Return the [X, Y] coordinate for the center point of the cell that contains the specified text.  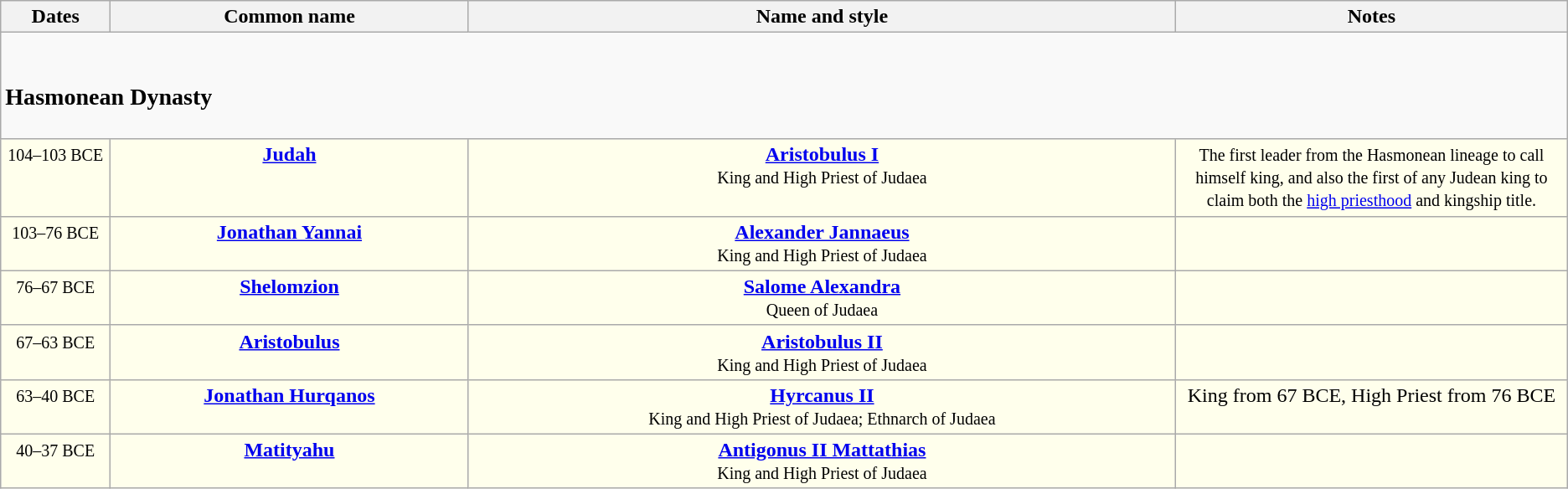
40–37 BCE [55, 461]
Jonathan Yannai [290, 243]
Hyrcanus IIKing and High Priest of Judaea; Ethnarch of Judaea [822, 407]
Matityahu [290, 461]
Aristobulus [290, 352]
Notes [1372, 17]
63–40 BCE [55, 407]
104–103 BCE [55, 178]
Shelomzion [290, 298]
Common name [290, 17]
Antigonus II MattathiasKing and High Priest of Judaea [822, 461]
Salome AlexandraQueen of Judaea [822, 298]
Aristobulus IIKing and High Priest of Judaea [822, 352]
103–76 BCE [55, 243]
Jonathan Hurqanos [290, 407]
67–63 BCE [55, 352]
Name and style [822, 17]
Alexander JannaeusKing and High Priest of Judaea [822, 243]
Aristobulus IKing and High Priest of Judaea [822, 178]
Judah [290, 178]
Hasmonean Dynasty [784, 85]
King from 67 BCE, High Priest from 76 BCE [1372, 407]
76–67 BCE [55, 298]
Dates [55, 17]
